Capture the cell that displays the provided text and extract its [X, Y] central coordinate. 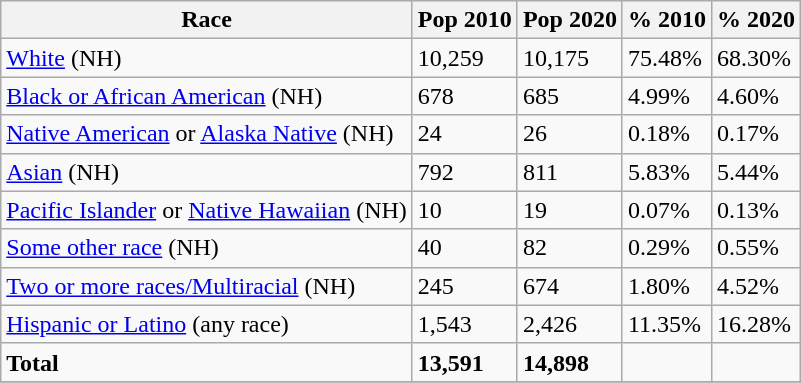
1.80% [666, 286]
5.44% [756, 172]
40 [464, 248]
24 [464, 134]
11.35% [666, 324]
Hispanic or Latino (any race) [207, 324]
245 [464, 286]
% 2010 [666, 20]
Two or more races/Multiracial (NH) [207, 286]
Pop 2020 [570, 20]
678 [464, 96]
75.48% [666, 58]
Some other race (NH) [207, 248]
Pop 2010 [464, 20]
10,259 [464, 58]
Asian (NH) [207, 172]
68.30% [756, 58]
13,591 [464, 362]
792 [464, 172]
Total [207, 362]
10,175 [570, 58]
1,543 [464, 324]
2,426 [570, 324]
0.29% [666, 248]
4.99% [666, 96]
10 [464, 210]
5.83% [666, 172]
82 [570, 248]
0.13% [756, 210]
Pacific Islander or Native Hawaiian (NH) [207, 210]
4.60% [756, 96]
811 [570, 172]
0.55% [756, 248]
0.07% [666, 210]
674 [570, 286]
685 [570, 96]
White (NH) [207, 58]
14,898 [570, 362]
4.52% [756, 286]
26 [570, 134]
19 [570, 210]
% 2020 [756, 20]
Race [207, 20]
0.18% [666, 134]
Black or African American (NH) [207, 96]
16.28% [756, 324]
Native American or Alaska Native (NH) [207, 134]
0.17% [756, 134]
